Identify which cell holds the provided text, then report its (x, y) central coordinate. 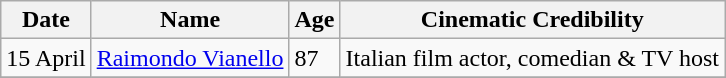
Italian film actor, comedian & TV host (532, 58)
Age (314, 20)
Raimondo Vianello (190, 58)
Name (190, 20)
Cinematic Credibility (532, 20)
87 (314, 58)
Date (46, 20)
15 April (46, 58)
